Detect which cell encompasses the target text, then output its [x, y] center coordinate. 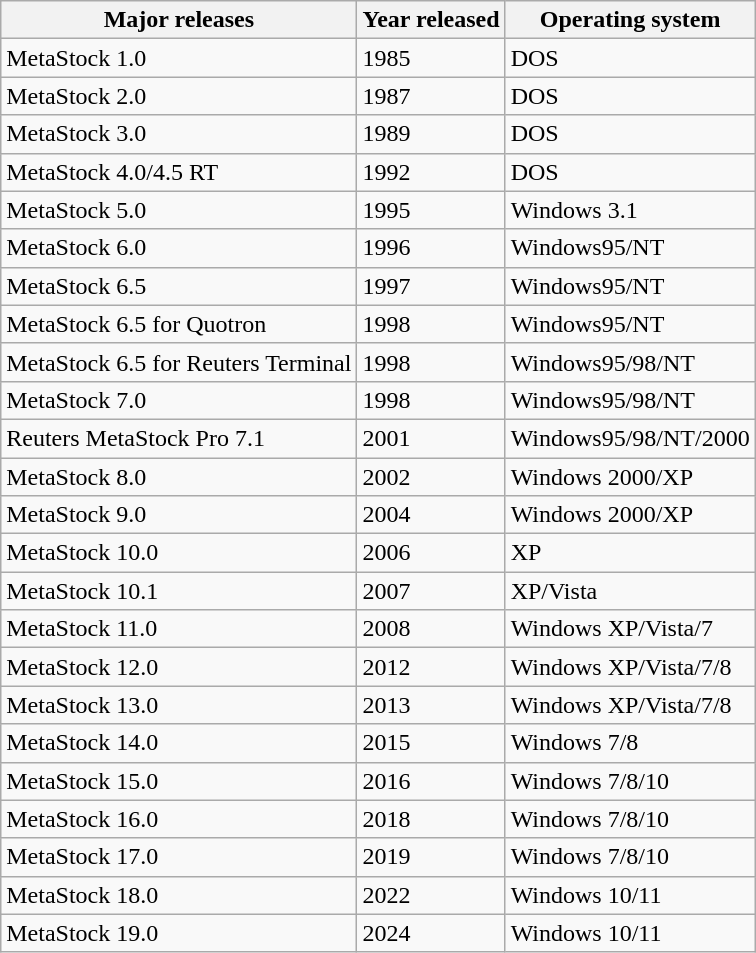
XP/Vista [630, 591]
MetaStock 6.5 for Reuters Terminal [179, 362]
MetaStock 7.0 [179, 400]
Windows 3.1 [630, 210]
Year released [431, 20]
MetaStock 6.5 for Quotron [179, 324]
MetaStock 16.0 [179, 819]
1997 [431, 286]
2007 [431, 591]
MetaStock 11.0 [179, 629]
1996 [431, 248]
MetaStock 6.5 [179, 286]
2024 [431, 933]
MetaStock 14.0 [179, 743]
MetaStock 15.0 [179, 781]
2013 [431, 705]
2008 [431, 629]
2018 [431, 819]
MetaStock 13.0 [179, 705]
MetaStock 18.0 [179, 895]
Windows 7/8 [630, 743]
Operating system [630, 20]
1992 [431, 172]
MetaStock 2.0 [179, 96]
Major releases [179, 20]
1995 [431, 210]
2006 [431, 553]
1985 [431, 58]
MetaStock 12.0 [179, 667]
2001 [431, 438]
MetaStock 17.0 [179, 857]
MetaStock 1.0 [179, 58]
MetaStock 8.0 [179, 477]
2004 [431, 515]
MetaStock 19.0 [179, 933]
MetaStock 9.0 [179, 515]
MetaStock 5.0 [179, 210]
2016 [431, 781]
Windows95/98/NT/2000 [630, 438]
2012 [431, 667]
2019 [431, 857]
Reuters MetaStock Pro 7.1 [179, 438]
MetaStock 4.0/4.5 RT [179, 172]
1987 [431, 96]
MetaStock 3.0 [179, 134]
XP [630, 553]
MetaStock 6.0 [179, 248]
1989 [431, 134]
2022 [431, 895]
MetaStock 10.0 [179, 553]
MetaStock 10.1 [179, 591]
2002 [431, 477]
Windows XP/Vista/7 [630, 629]
2015 [431, 743]
